Extract the (x, y) coordinate from the center of the cell holding the provided text.  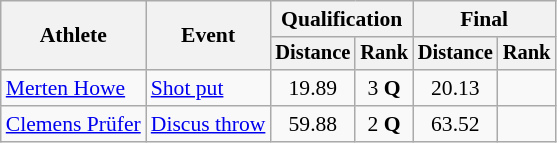
Clemens Prüfer (74, 124)
Final (484, 19)
Athlete (74, 36)
Event (208, 36)
Discus throw (208, 124)
59.88 (312, 124)
Merten Howe (74, 88)
19.89 (312, 88)
20.13 (456, 88)
Shot put (208, 88)
2 Q (384, 124)
Qualification (341, 19)
3 Q (384, 88)
63.52 (456, 124)
